Pinpoint the cell where the given text exists, returning its [x, y] midpoint coordinate. 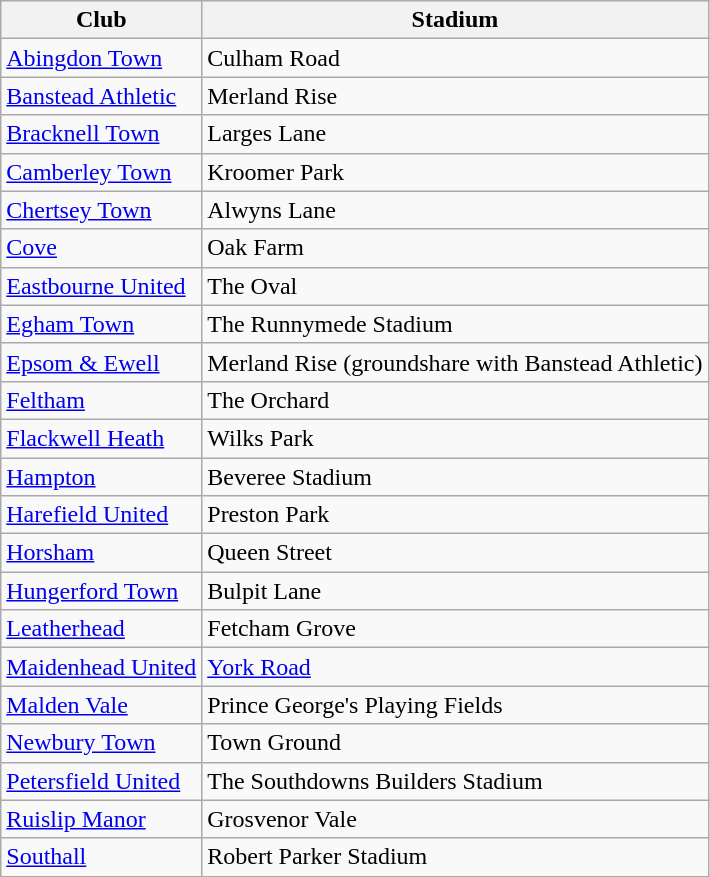
The Southdowns Builders Stadium [455, 781]
Ruislip Manor [102, 819]
Bracknell Town [102, 134]
Harefield United [102, 515]
Hungerford Town [102, 591]
The Runnymede Stadium [455, 324]
Merland Rise (groundshare with Banstead Athletic) [455, 362]
Merland Rise [455, 96]
York Road [455, 667]
Robert Parker Stadium [455, 857]
Feltham [102, 400]
Beveree Stadium [455, 477]
Grosvenor Vale [455, 819]
Maidenhead United [102, 667]
Horsham [102, 553]
Egham Town [102, 324]
Flackwell Heath [102, 438]
Chertsey Town [102, 210]
Preston Park [455, 515]
Larges Lane [455, 134]
Wilks Park [455, 438]
Alwyns Lane [455, 210]
Club [102, 20]
Newbury Town [102, 743]
Banstead Athletic [102, 96]
Culham Road [455, 58]
Prince George's Playing Fields [455, 705]
Queen Street [455, 553]
Eastbourne United [102, 286]
Hampton [102, 477]
The Orchard [455, 400]
The Oval [455, 286]
Epsom & Ewell [102, 362]
Kroomer Park [455, 172]
Stadium [455, 20]
Camberley Town [102, 172]
Fetcham Grove [455, 629]
Southall [102, 857]
Petersfield United [102, 781]
Abingdon Town [102, 58]
Town Ground [455, 743]
Leatherhead [102, 629]
Bulpit Lane [455, 591]
Oak Farm [455, 248]
Malden Vale [102, 705]
Cove [102, 248]
